Return the (X, Y) coordinate for the center point of the cell that contains the specified text.  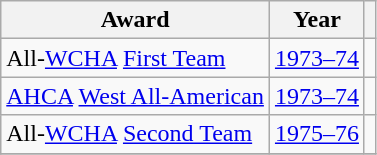
Award (136, 20)
AHCA West All-American (136, 96)
Year (316, 20)
1975–76 (316, 134)
All-WCHA Second Team (136, 134)
All-WCHA First Team (136, 58)
